Identify which cell holds the provided text, then report its [x, y] central coordinate. 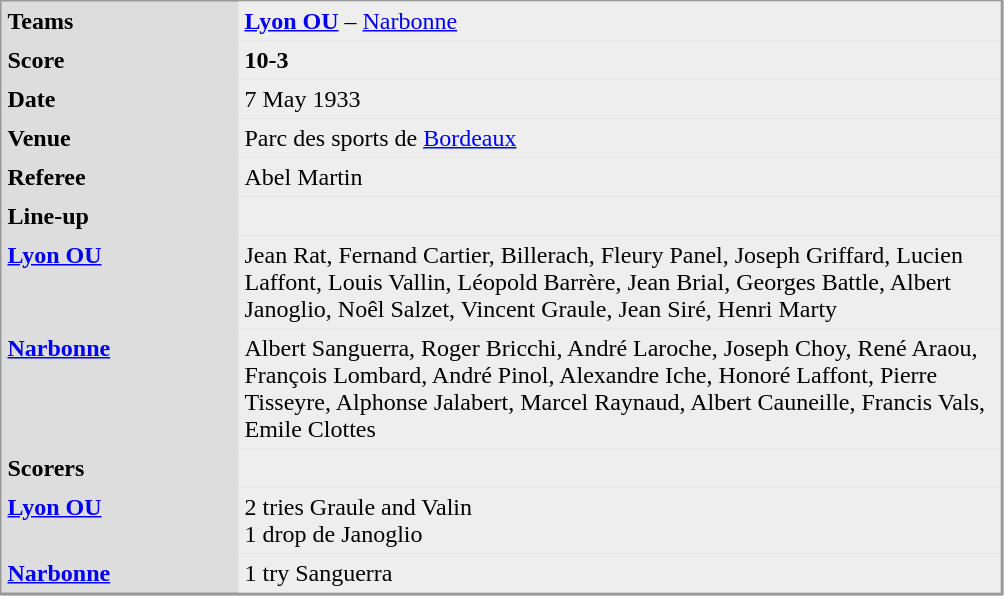
Referee [120, 178]
Abel Martin [619, 178]
Venue [120, 138]
Line-up [120, 216]
Lyon OU – Narbonne [619, 22]
Parc des sports de Bordeaux [619, 138]
Date [120, 100]
7 May 1933 [619, 100]
2 tries Graule and Valin1 drop de Janoglio [619, 521]
Scorers [120, 468]
1 try Sanguerra [619, 574]
Teams [120, 22]
Score [120, 60]
10-3 [619, 60]
